Provide the (x, y) coordinate of the cell's center where the given text is located.  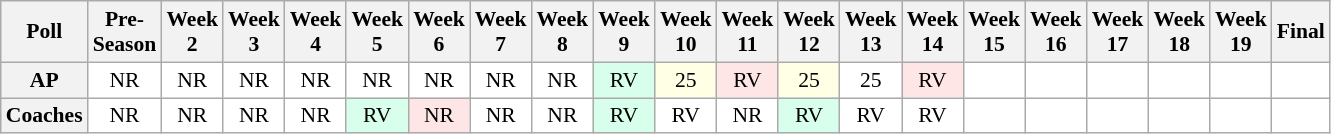
Week8 (562, 32)
Week14 (933, 32)
Week11 (748, 32)
Week19 (1241, 32)
Week16 (1056, 32)
Week15 (994, 32)
Week6 (439, 32)
Week2 (192, 32)
Week10 (686, 32)
Week12 (809, 32)
Week7 (501, 32)
Week18 (1179, 32)
AP (44, 80)
Week9 (624, 32)
Coaches (44, 116)
Final (1301, 32)
Week3 (254, 32)
Week5 (377, 32)
Pre-Season (125, 32)
Week4 (316, 32)
Week17 (1118, 32)
Week13 (871, 32)
Poll (44, 32)
